Identify which cell holds the provided text, then report its (X, Y) central coordinate. 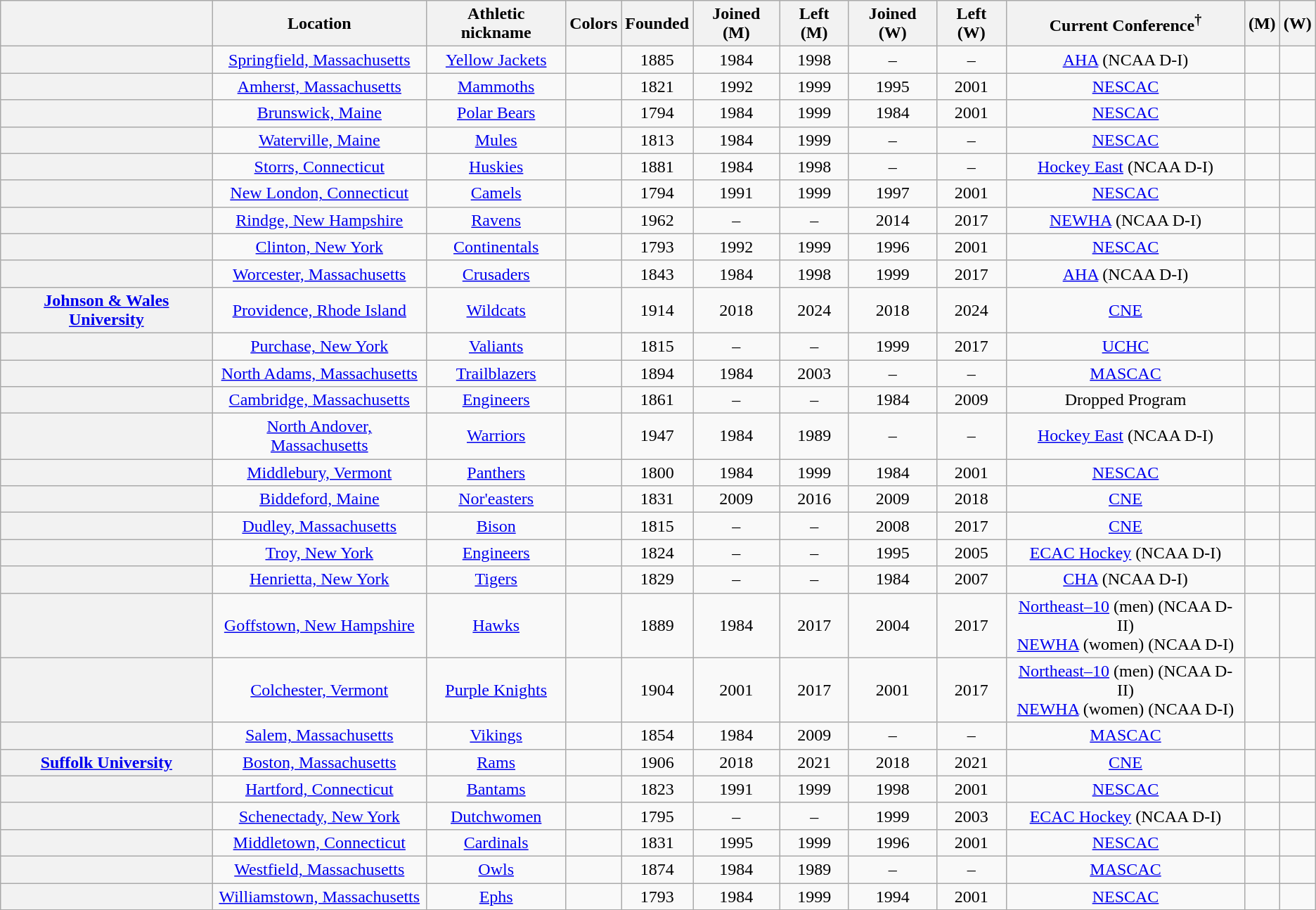
Current Conference† (1126, 24)
Huskies (496, 167)
1854 (657, 736)
(M) (1262, 24)
1829 (657, 579)
1881 (657, 167)
Joined (W) (893, 24)
1824 (657, 553)
Dutchwomen (496, 816)
Goffstown, New Hampshire (319, 625)
2014 (893, 220)
Rindge, New Hampshire (319, 220)
Amherst, Massachusetts (319, 86)
Storrs, Connecticut (319, 167)
Trailblazers (496, 373)
Waterville, Maine (319, 140)
1813 (657, 140)
Panthers (496, 473)
2005 (972, 553)
1997 (893, 193)
Vikings (496, 736)
Hawks (496, 625)
1821 (657, 86)
NEWHA (NCAA D-I) (1126, 220)
1885 (657, 60)
Schenectady, New York (319, 816)
Brunswick, Maine (319, 113)
Dropped Program (1126, 400)
Mules (496, 140)
Boston, Massachusetts (319, 762)
Mammoths (496, 86)
Dudley, Massachusetts (319, 526)
Hartford, Connecticut (319, 789)
Worcester, Massachusetts (319, 274)
North Adams, Massachusetts (319, 373)
Yellow Jackets (496, 60)
North Andover, Massachusetts (319, 436)
Springfield, Massachusetts (319, 60)
1795 (657, 816)
Colchester, Vermont (319, 690)
2007 (972, 579)
Continentals (496, 247)
1994 (893, 897)
Left (W) (972, 24)
Middletown, Connecticut (319, 842)
1894 (657, 373)
Polar Bears (496, 113)
Cardinals (496, 842)
2008 (893, 526)
Providence, Rhode Island (319, 309)
Biddeford, Maine (319, 499)
Valiants (496, 346)
Left (M) (814, 24)
1889 (657, 625)
Cambridge, Massachusetts (319, 400)
Tigers (496, 579)
Athletic nickname (496, 24)
Joined (M) (737, 24)
Middlebury, Vermont (319, 473)
Owls (496, 869)
Crusaders (496, 274)
Salem, Massachusetts (319, 736)
1861 (657, 400)
Johnson & Wales University (107, 309)
1823 (657, 789)
UCHC (1126, 346)
1947 (657, 436)
Founded (657, 24)
Clinton, New York (319, 247)
2004 (893, 625)
2016 (814, 499)
Ravens (496, 220)
Henrietta, New York (319, 579)
Suffolk University (107, 762)
Purple Knights (496, 690)
Camels (496, 193)
Rams (496, 762)
Wildcats (496, 309)
Purchase, New York (319, 346)
Location (319, 24)
Warriors (496, 436)
New London, Connecticut (319, 193)
1962 (657, 220)
CHA (NCAA D-I) (1126, 579)
Troy, New York (319, 553)
Ephs (496, 897)
1843 (657, 274)
1914 (657, 309)
Williamstown, Massachusetts (319, 897)
Bison (496, 526)
Nor'easters (496, 499)
(W) (1298, 24)
Colors (593, 24)
1874 (657, 869)
1800 (657, 473)
1906 (657, 762)
Westfield, Massachusetts (319, 869)
1904 (657, 690)
Bantams (496, 789)
